Capture the cell that displays the provided text and extract its (X, Y) central coordinate. 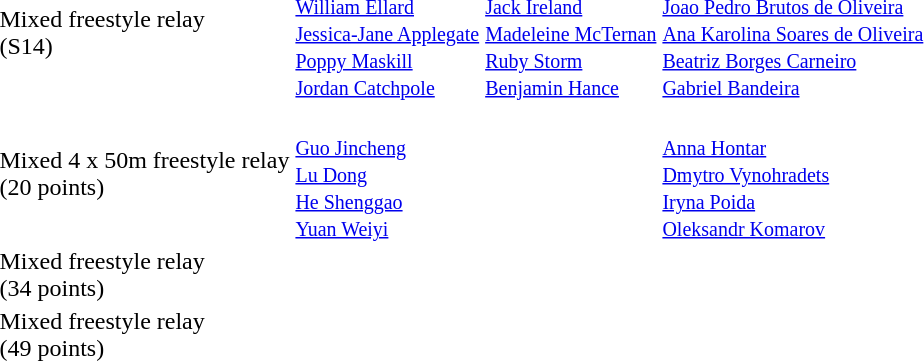
Guo JinchengLu Dong He ShenggaoYuan Weiyi (388, 174)
